Output the (x, y) coordinate of the center of the cell containing the given text.  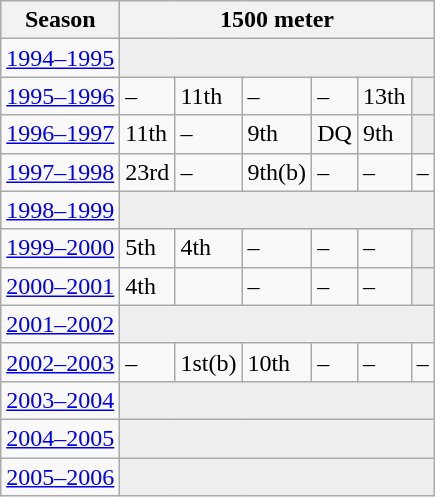
1997–1998 (60, 172)
DQ (335, 134)
2003–2004 (60, 400)
1995–1996 (60, 96)
2000–2001 (60, 286)
2004–2005 (60, 438)
23rd (148, 172)
13th (384, 96)
1999–2000 (60, 248)
1500 meter (277, 20)
2005–2006 (60, 477)
10th (277, 362)
1st(b) (208, 362)
9th(b) (277, 172)
1994–1995 (60, 58)
2002–2003 (60, 362)
1998–1999 (60, 210)
2001–2002 (60, 324)
1996–1997 (60, 134)
5th (148, 248)
Season (60, 20)
